Provide the [x, y] coordinate of the cell's center where the given text is located.  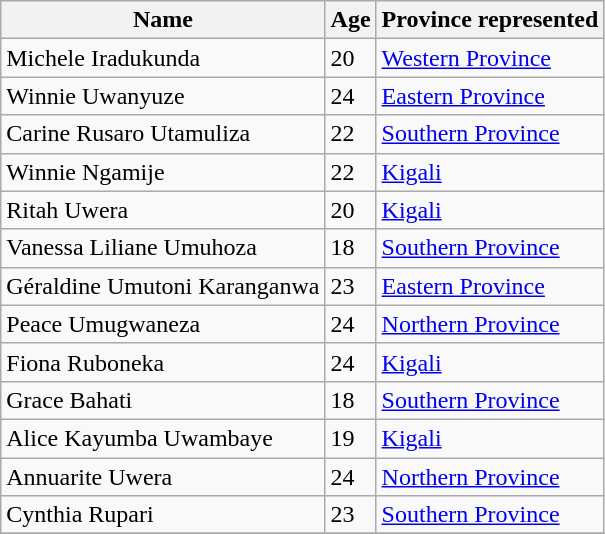
Grace Bahati [163, 400]
Province represented [490, 20]
Cynthia Rupari [163, 515]
Géraldine Umutoni Karanganwa [163, 286]
Alice Kayumba Uwambaye [163, 438]
Winnie Ngamije [163, 172]
Peace Umugwaneza [163, 324]
Age [350, 20]
Fiona Ruboneka [163, 362]
Western Province [490, 58]
Ritah Uwera [163, 210]
Vanessa Liliane Umuhoza [163, 248]
Carine Rusaro Utamuliza [163, 134]
Michele Iradukunda [163, 58]
19 [350, 438]
Name [163, 20]
Annuarite Uwera [163, 477]
Winnie Uwanyuze [163, 96]
